Determine the [X, Y] coordinate at the center of the cell enclosing the given text.  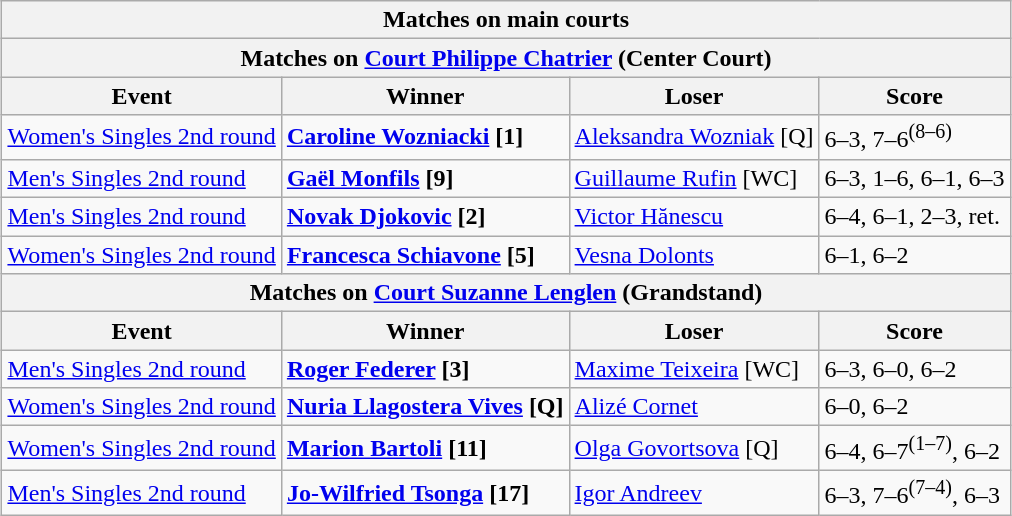
Vesna Dolonts [694, 255]
Igor Andreev [694, 492]
Matches on main courts [506, 20]
6–3, 7–6(7–4), 6–3 [914, 492]
Roger Federer [3] [425, 369]
Alizé Cornet [694, 407]
Olga Govortsova [Q] [694, 448]
Aleksandra Wozniak [Q] [694, 138]
Maxime Teixeira [WC] [694, 369]
Guillaume Rufin [WC] [694, 178]
Gaël Monfils [9] [425, 178]
Marion Bartoli [11] [425, 448]
Jo-Wilfried Tsonga [17] [425, 492]
6–0, 6–2 [914, 407]
Nuria Llagostera Vives [Q] [425, 407]
Matches on Court Suzanne Lenglen (Grandstand) [506, 293]
Caroline Wozniacki [1] [425, 138]
6–4, 6–1, 2–3, ret. [914, 217]
6–3, 7–6(8–6) [914, 138]
Matches on Court Philippe Chatrier (Center Court) [506, 58]
6–4, 6–7(1–7), 6–2 [914, 448]
Victor Hănescu [694, 217]
Francesca Schiavone [5] [425, 255]
6–3, 6–0, 6–2 [914, 369]
6–3, 1–6, 6–1, 6–3 [914, 178]
Novak Djokovic [2] [425, 217]
6–1, 6–2 [914, 255]
